Extract the (X, Y) coordinate from the center of the cell holding the provided text.  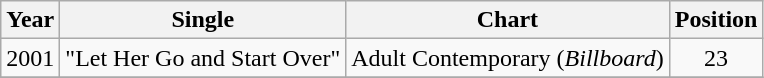
Year (30, 20)
Single (203, 20)
23 (716, 58)
2001 (30, 58)
"Let Her Go and Start Over" (203, 58)
Adult Contemporary (Billboard) (508, 58)
Position (716, 20)
Chart (508, 20)
